Capture the cell that displays the provided text and extract its (X, Y) central coordinate. 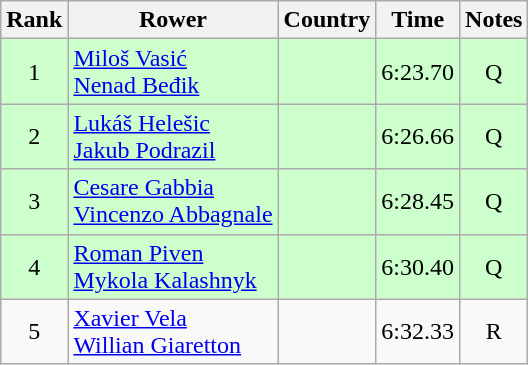
6:32.33 (418, 332)
Country (327, 20)
Time (418, 20)
1 (34, 72)
6:26.66 (418, 136)
Rank (34, 20)
6:30.40 (418, 266)
Miloš VasićNenad Beđik (173, 72)
Rower (173, 20)
Cesare GabbiaVincenzo Abbagnale (173, 202)
Xavier VelaWillian Giaretton (173, 332)
Notes (494, 20)
2 (34, 136)
R (494, 332)
6:28.45 (418, 202)
5 (34, 332)
3 (34, 202)
6:23.70 (418, 72)
Roman PivenMykola Kalashnyk (173, 266)
4 (34, 266)
Lukáš HelešicJakub Podrazil (173, 136)
